Find where the given text appears and provide that cell's center as [X, Y] coordinate. 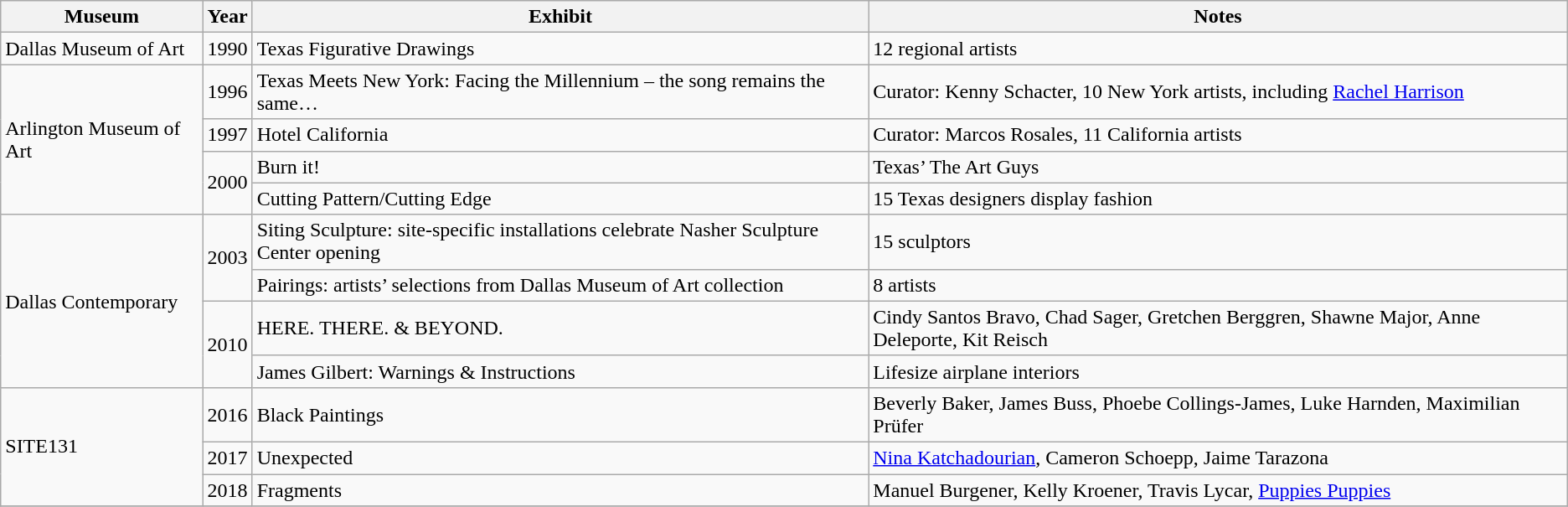
Pairings: artists’ selections from Dallas Museum of Art collection [560, 285]
Black Paintings [560, 414]
Texas Meets New York: Facing the Millennium – the song remains the same… [560, 92]
15 Texas designers display fashion [1218, 199]
2017 [228, 458]
SITE131 [102, 446]
Cindy Santos Bravo, Chad Sager, Gretchen Berggren, Shawne Major, Anne Deleporte, Kit Reisch [1218, 329]
Lifesize airplane interiors [1218, 371]
Beverly Baker, James Buss, Phoebe Collings-James, Luke Harnden, Maximilian Prüfer [1218, 414]
2016 [228, 414]
HERE. THERE. & BEYOND. [560, 329]
12 regional artists [1218, 49]
Exhibit [560, 17]
Cutting Pattern/Cutting Edge [560, 199]
Arlington Museum of Art [102, 139]
15 sculptors [1218, 241]
Notes [1218, 17]
Curator: Kenny Schacter, 10 New York artists, including Rachel Harrison [1218, 92]
Unexpected [560, 458]
Burn it! [560, 167]
Curator: Marcos Rosales, 11 California artists [1218, 135]
Nina Katchadourian, Cameron Schoepp, Jaime Tarazona [1218, 458]
James Gilbert: Warnings & Instructions [560, 371]
Fragments [560, 490]
Year [228, 17]
1997 [228, 135]
Texas Figurative Drawings [560, 49]
2018 [228, 490]
Museum [102, 17]
Dallas Contemporary [102, 301]
2010 [228, 344]
1996 [228, 92]
2003 [228, 258]
8 artists [1218, 285]
Dallas Museum of Art [102, 49]
2000 [228, 183]
Manuel Burgener, Kelly Kroener, Travis Lycar, Puppies Puppies [1218, 490]
1990 [228, 49]
Hotel California [560, 135]
Siting Sculpture: site-specific installations celebrate Nasher Sculpture Center opening [560, 241]
Texas’ The Art Guys [1218, 167]
